For the text-containing cell, return its midpoint in [x, y] coordinate format. 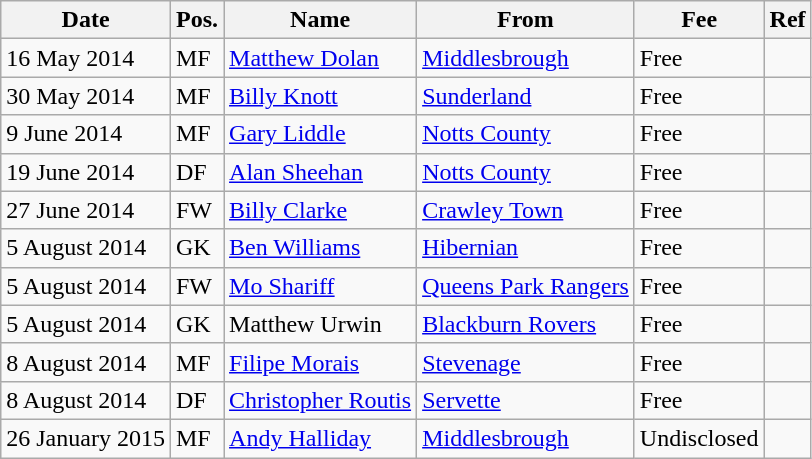
Name [320, 20]
Ref [788, 20]
Servette [526, 400]
16 May 2014 [86, 58]
Stevenage [526, 362]
Billy Clarke [320, 210]
Mo Shariff [320, 286]
Billy Knott [320, 96]
Fee [699, 20]
Date [86, 20]
Alan Sheehan [320, 172]
Gary Liddle [320, 134]
9 June 2014 [86, 134]
27 June 2014 [86, 210]
Ben Williams [320, 248]
Blackburn Rovers [526, 324]
Hibernian [526, 248]
From [526, 20]
Undisclosed [699, 438]
Queens Park Rangers [526, 286]
Christopher Routis [320, 400]
Matthew Dolan [320, 58]
26 January 2015 [86, 438]
Matthew Urwin [320, 324]
Filipe Morais [320, 362]
Sunderland [526, 96]
Pos. [196, 20]
30 May 2014 [86, 96]
Crawley Town [526, 210]
19 June 2014 [86, 172]
Andy Halliday [320, 438]
